For the text-containing cell, return its midpoint in [X, Y] coordinate format. 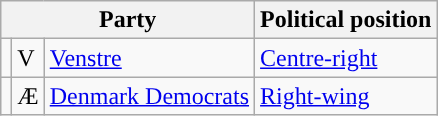
Political position [346, 20]
Denmark Democrats [149, 96]
Venstre [149, 58]
Party [128, 20]
V [28, 58]
Æ [28, 96]
Centre-right [346, 58]
Right-wing [346, 96]
